Determine the [X, Y] coordinate at the center of the cell enclosing the given text.  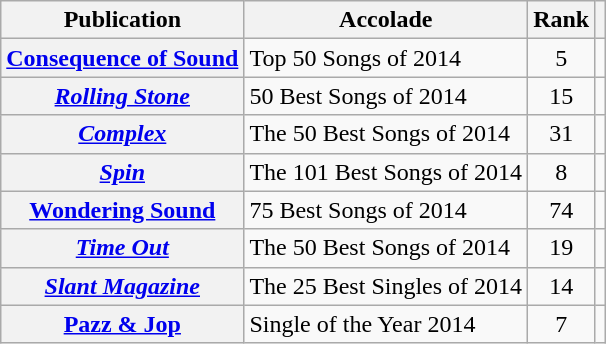
Slant Magazine [122, 286]
50 Best Songs of 2014 [386, 96]
The 101 Best Songs of 2014 [386, 172]
75 Best Songs of 2014 [386, 210]
Single of the Year 2014 [386, 324]
Complex [122, 134]
14 [562, 286]
Pazz & Jop [122, 324]
Publication [122, 20]
31 [562, 134]
The 25 Best Singles of 2014 [386, 286]
8 [562, 172]
Top 50 Songs of 2014 [386, 58]
74 [562, 210]
Rank [562, 20]
Consequence of Sound [122, 58]
15 [562, 96]
5 [562, 58]
Accolade [386, 20]
19 [562, 248]
Time Out [122, 248]
Wondering Sound [122, 210]
Rolling Stone [122, 96]
7 [562, 324]
Spin [122, 172]
